Capture the cell that displays the provided text and extract its (X, Y) central coordinate. 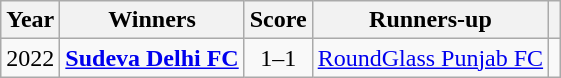
2022 (30, 58)
Winners (152, 20)
Year (30, 20)
Sudeva Delhi FC (152, 58)
Runners-up (430, 20)
1–1 (278, 58)
RoundGlass Punjab FC (430, 58)
Score (278, 20)
